Find where the given text appears and provide that cell's center as [X, Y] coordinate. 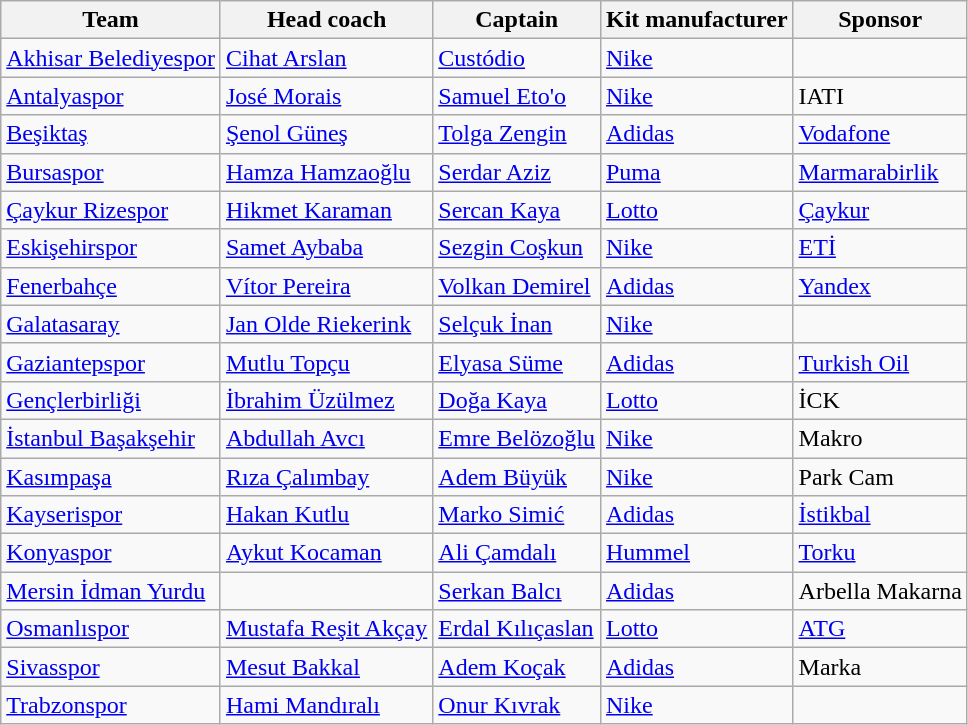
Rıza Çalımbay [326, 477]
Fenerbahçe [111, 286]
İstanbul Başakşehir [111, 438]
İbrahim Üzülmez [326, 400]
Şenol Güneş [326, 134]
ATG [880, 629]
Sponsor [880, 20]
Arbella Makarna [880, 591]
Vítor Pereira [326, 286]
Sezgin Coşkun [517, 248]
Erdal Kılıçaslan [517, 629]
Kit manufacturer [696, 20]
Elyasa Süme [517, 362]
Beşiktaş [111, 134]
Torku [880, 553]
Abdullah Avcı [326, 438]
Mutlu Topçu [326, 362]
İstikbal [880, 515]
Çaykur [880, 210]
Selçuk İnan [517, 324]
Konyaspor [111, 553]
Serkan Balcı [517, 591]
IATI [880, 96]
Mesut Bakkal [326, 667]
Turkish Oil [880, 362]
Galatasaray [111, 324]
Bursaspor [111, 172]
Yandex [880, 286]
Marka [880, 667]
Trabzonspor [111, 705]
Park Cam [880, 477]
Team [111, 20]
Kayserispor [111, 515]
Ali Çamdalı [517, 553]
Aykut Kocaman [326, 553]
Emre Belözoğlu [517, 438]
Mustafa Reşit Akçay [326, 629]
Samet Aybaba [326, 248]
Akhisar Belediyespor [111, 58]
Sivasspor [111, 667]
Marmarabirlik [880, 172]
Sercan Kaya [517, 210]
Çaykur Rizespor [111, 210]
Head coach [326, 20]
Osmanlıspor [111, 629]
Cihat Arslan [326, 58]
Hami Mandıralı [326, 705]
Tolga Zengin [517, 134]
Captain [517, 20]
Jan Olde Riekerink [326, 324]
Hamza Hamzaoğlu [326, 172]
Antalyaspor [111, 96]
Gaziantepspor [111, 362]
Vodafone [880, 134]
Makro [880, 438]
Onur Kıvrak [517, 705]
Hakan Kutlu [326, 515]
Puma [696, 172]
Hikmet Karaman [326, 210]
ETİ [880, 248]
José Morais [326, 96]
İCK [880, 400]
Doğa Kaya [517, 400]
Kasımpaşa [111, 477]
Samuel Eto'o [517, 96]
Adem Koçak [517, 667]
Adem Büyük [517, 477]
Mersin İdman Yurdu [111, 591]
Hummel [696, 553]
Serdar Aziz [517, 172]
Custódio [517, 58]
Gençlerbirliği [111, 400]
Volkan Demirel [517, 286]
Eskişehirspor [111, 248]
Marko Simić [517, 515]
